Return the (X, Y) coordinate for the center point of the cell that contains the specified text.  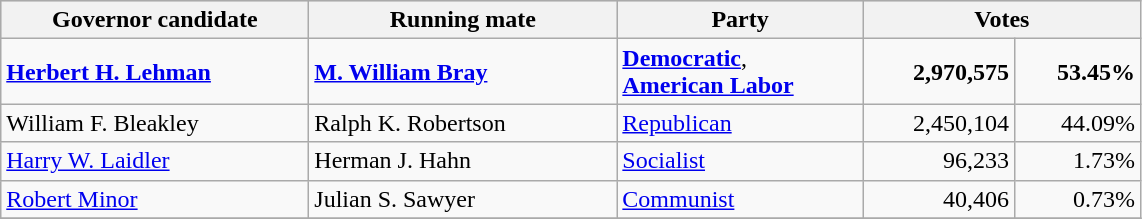
Socialist (740, 161)
Ralph K. Robertson (463, 123)
Party (740, 20)
M. William Bray (463, 72)
0.73% (1078, 199)
96,233 (938, 161)
53.45% (1078, 72)
Communist (740, 199)
44.09% (1078, 123)
Republican (740, 123)
40,406 (938, 199)
Robert Minor (155, 199)
Julian S. Sawyer (463, 199)
2,450,104 (938, 123)
1.73% (1078, 161)
William F. Bleakley (155, 123)
Votes (1002, 20)
Democratic, American Labor (740, 72)
Running mate (463, 20)
Governor candidate (155, 20)
Herbert H. Lehman (155, 72)
Herman J. Hahn (463, 161)
2,970,575 (938, 72)
Harry W. Laidler (155, 161)
